Capture the cell that displays the provided text and extract its [X, Y] central coordinate. 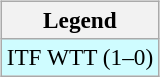
Legend [80, 20]
ITF WTT (1–0) [80, 57]
